Identify which cell holds the provided text, then report its [x, y] central coordinate. 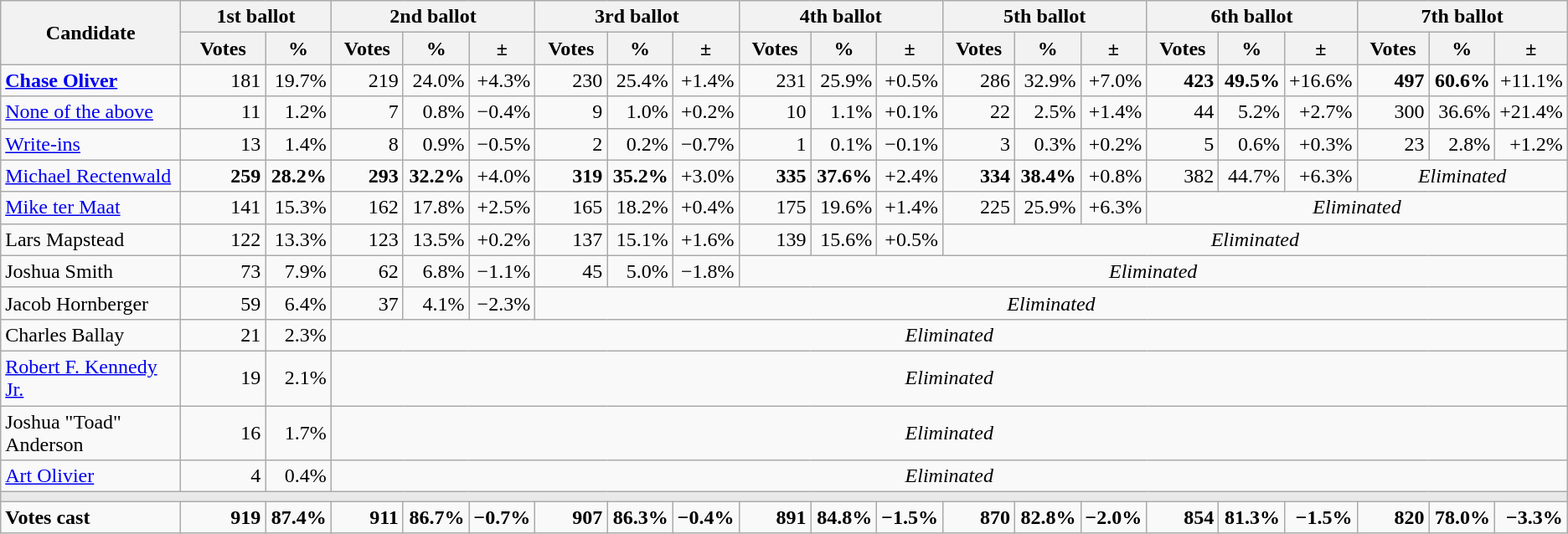
37 [367, 303]
123 [367, 239]
−1.8% [705, 271]
820 [1393, 517]
+7.0% [1114, 80]
141 [223, 208]
293 [367, 176]
162 [367, 208]
+2.4% [910, 176]
21 [223, 335]
Charles Ballay [90, 335]
78.0% [1462, 517]
+4.0% [503, 176]
0.9% [436, 144]
44 [1183, 112]
870 [978, 517]
6th ballot [1251, 17]
19.7% [298, 80]
+0.4% [705, 208]
Michael Rectenwald [90, 176]
−0.1% [910, 144]
19 [223, 378]
Candidate [90, 33]
+4.3% [503, 80]
286 [978, 80]
122 [223, 239]
+2.7% [1320, 112]
854 [1183, 517]
5th ballot [1044, 17]
13.5% [436, 239]
10 [775, 112]
+0.3% [1320, 144]
2 [571, 144]
8 [367, 144]
4 [223, 476]
1.1% [844, 112]
225 [978, 208]
0.1% [844, 144]
22 [978, 112]
335 [775, 176]
3rd ballot [637, 17]
81.3% [1251, 517]
1.2% [298, 112]
1st ballot [256, 17]
−2.3% [503, 303]
907 [571, 517]
259 [223, 176]
−3.3% [1531, 517]
165 [571, 208]
0.8% [436, 112]
18.2% [640, 208]
231 [775, 80]
Jacob Hornberger [90, 303]
2nd ballot [432, 17]
+21.4% [1531, 112]
15.1% [640, 239]
15.6% [844, 239]
230 [571, 80]
Joshua Smith [90, 271]
7th ballot [1462, 17]
6.8% [436, 271]
0.3% [1047, 144]
+1.2% [1531, 144]
32.9% [1047, 80]
16 [223, 432]
Art Olivier [90, 476]
9 [571, 112]
None of the above [90, 112]
3 [978, 144]
38.4% [1047, 176]
2.3% [298, 335]
0.6% [1251, 144]
2.5% [1047, 112]
919 [223, 517]
Joshua "Toad" Anderson [90, 432]
1.4% [298, 144]
382 [1183, 176]
1 [775, 144]
13 [223, 144]
175 [775, 208]
62 [367, 271]
891 [775, 517]
+2.5% [503, 208]
24.0% [436, 80]
23 [1393, 144]
+11.1% [1531, 80]
+16.6% [1320, 80]
17.8% [436, 208]
25.4% [640, 80]
5.2% [1251, 112]
Lars Mapstead [90, 239]
82.8% [1047, 517]
44.7% [1251, 176]
300 [1393, 112]
Chase Oliver [90, 80]
2.1% [298, 378]
4th ballot [841, 17]
+1.6% [705, 239]
37.6% [844, 176]
86.3% [640, 517]
2.8% [1462, 144]
32.2% [436, 176]
7 [367, 112]
+0.8% [1114, 176]
181 [223, 80]
45 [571, 271]
+3.0% [705, 176]
219 [367, 80]
86.7% [436, 517]
15.3% [298, 208]
Votes cast [90, 517]
0.4% [298, 476]
49.5% [1251, 80]
5 [1183, 144]
84.8% [844, 517]
497 [1393, 80]
60.6% [1462, 80]
139 [775, 239]
87.4% [298, 517]
11 [223, 112]
19.6% [844, 208]
Write-ins [90, 144]
+0.1% [910, 112]
0.2% [640, 144]
59 [223, 303]
423 [1183, 80]
−2.0% [1114, 517]
13.3% [298, 239]
7.9% [298, 271]
35.2% [640, 176]
1.7% [298, 432]
137 [571, 239]
−1.1% [503, 271]
73 [223, 271]
Mike ter Maat [90, 208]
Robert F. Kennedy Jr. [90, 378]
911 [367, 517]
334 [978, 176]
−0.5% [503, 144]
28.2% [298, 176]
1.0% [640, 112]
6.4% [298, 303]
36.6% [1462, 112]
4.1% [436, 303]
5.0% [640, 271]
319 [571, 176]
